Output the (x, y) coordinate of the center of the cell containing the given text.  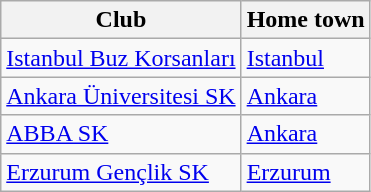
Ankara Üniversitesi SK (121, 96)
Club (121, 20)
ABBA SK (121, 134)
Home town (306, 20)
Istanbul Buz Korsanları (121, 58)
Erzurum Gençlik SK (121, 172)
Istanbul (306, 58)
Erzurum (306, 172)
